Determine the [X, Y] coordinate at the center of the cell enclosing the given text.  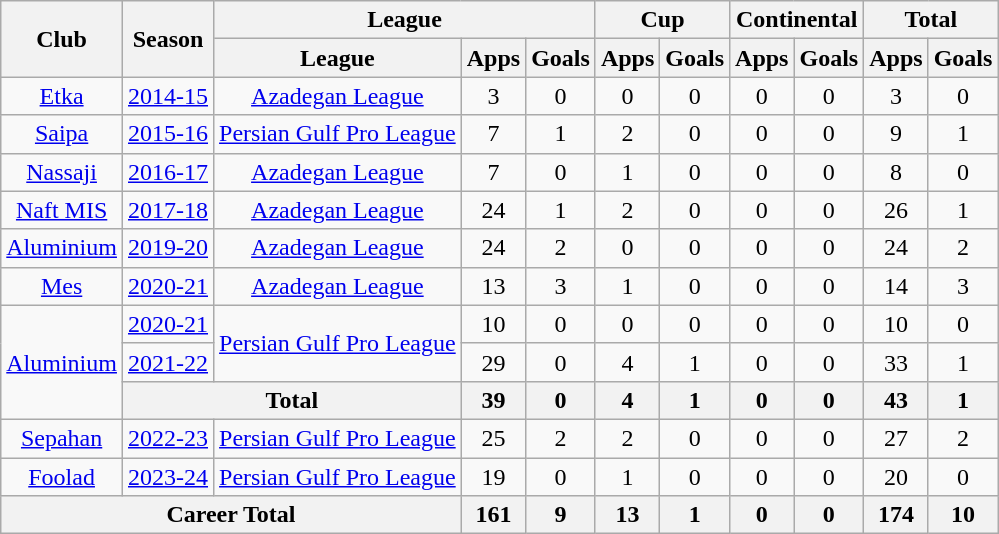
2022-23 [168, 438]
Mes [62, 286]
Foolad [62, 477]
14 [896, 286]
29 [493, 362]
2023-24 [168, 477]
174 [896, 515]
43 [896, 400]
20 [896, 477]
26 [896, 210]
33 [896, 362]
8 [896, 172]
Career Total [231, 515]
Club [62, 39]
2021-22 [168, 362]
2019-20 [168, 248]
2014-15 [168, 96]
Season [168, 39]
2016-17 [168, 172]
27 [896, 438]
Etka [62, 96]
39 [493, 400]
25 [493, 438]
Saipa [62, 134]
Sepahan [62, 438]
2017-18 [168, 210]
19 [493, 477]
2015-16 [168, 134]
161 [493, 515]
Nassaji [62, 172]
Naft MIS [62, 210]
Cup [662, 20]
Continental [797, 20]
